Locate the cell with the specified text and output its [X, Y] center coordinate. 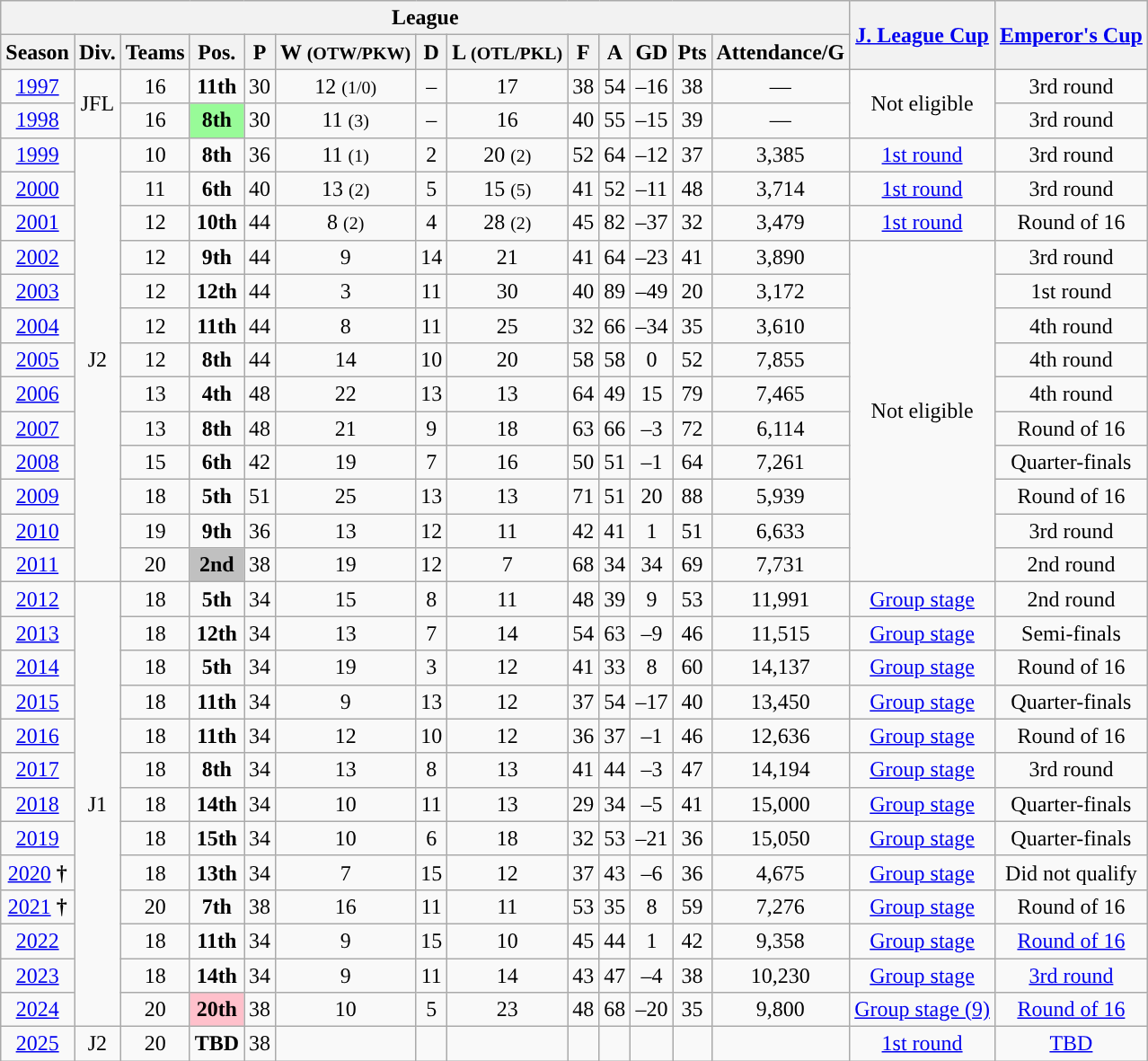
–20 [652, 1010]
3,714 [781, 189]
88 [692, 497]
28 (2) [508, 223]
–17 [652, 702]
Pos. [216, 52]
A [614, 52]
11 (1) [346, 155]
23 [508, 1010]
3,172 [781, 291]
2007 [38, 429]
15th [216, 838]
J. League Cup [923, 35]
2005 [38, 359]
55 [614, 120]
1997 [38, 86]
3,890 [781, 257]
2017 [38, 770]
JFL [97, 103]
2021 † [38, 906]
50 [584, 463]
2019 [38, 838]
2025 [38, 1044]
–49 [652, 291]
10th [216, 223]
–11 [652, 189]
Season [38, 52]
3,479 [781, 223]
–37 [652, 223]
6,633 [781, 531]
–6 [652, 872]
7,465 [781, 393]
49 [614, 393]
2001 [38, 223]
1998 [38, 120]
2004 [38, 325]
13th [216, 872]
2020 † [38, 872]
0 [652, 359]
Did not qualify [1071, 872]
9,800 [781, 1010]
11,515 [781, 633]
2nd [216, 565]
20 (2) [508, 155]
6,114 [781, 429]
8 (2) [346, 223]
29 [584, 804]
2022 [38, 941]
15,000 [781, 804]
7,276 [781, 906]
10,230 [781, 975]
League [426, 18]
Emperor's Cup [1071, 35]
–34 [652, 325]
2003 [38, 291]
GD [652, 52]
–9 [652, 633]
1999 [38, 155]
2023 [38, 975]
2016 [38, 736]
2000 [38, 189]
2010 [38, 531]
2009 [38, 497]
J1 [97, 805]
7,731 [781, 565]
79 [692, 393]
82 [614, 223]
F [584, 52]
13,450 [781, 702]
–16 [652, 86]
–21 [652, 838]
L (OTL/PKL) [508, 52]
2 [431, 155]
69 [692, 565]
–15 [652, 120]
3,610 [781, 325]
4 [431, 223]
4th [216, 393]
15 (5) [508, 189]
Div. [97, 52]
22 [346, 393]
6 [431, 838]
71 [584, 497]
2014 [38, 668]
59 [692, 906]
11 (3) [346, 120]
17 [508, 86]
2018 [38, 804]
5,939 [781, 497]
12 (1/0) [346, 86]
4,675 [781, 872]
P [261, 52]
3,385 [781, 155]
33 [614, 668]
15,050 [781, 838]
2008 [38, 463]
2002 [38, 257]
Attendance/G [781, 52]
89 [614, 291]
Semi-finals [1071, 633]
Group stage (9) [923, 1010]
–23 [652, 257]
7,261 [781, 463]
11,991 [781, 599]
72 [692, 429]
9,358 [781, 941]
–12 [652, 155]
Pts [692, 52]
2013 [38, 633]
7th [216, 906]
2015 [38, 702]
14,194 [781, 770]
–5 [652, 804]
20th [216, 1010]
D [431, 52]
W (OTW/PKW) [346, 52]
7,855 [781, 359]
Teams [155, 52]
2012 [38, 599]
13 (2) [346, 189]
14,137 [781, 668]
–4 [652, 975]
12,636 [781, 736]
2011 [38, 565]
2006 [38, 393]
2024 [38, 1010]
60 [692, 668]
